Locate the cell with the specified text and output its (X, Y) center coordinate. 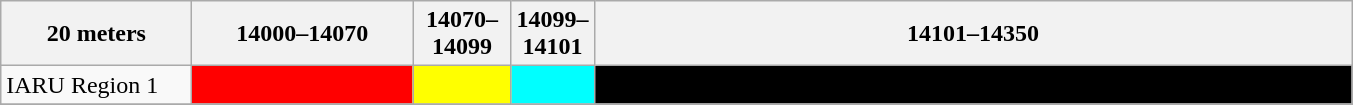
14101–14350 (973, 34)
14070–14099 (462, 34)
14099–14101 (552, 34)
20 meters (96, 34)
IARU Region 1 (96, 85)
14000–14070 (302, 34)
